From the cell containing the given text, extract its center point as (x, y) coordinate. 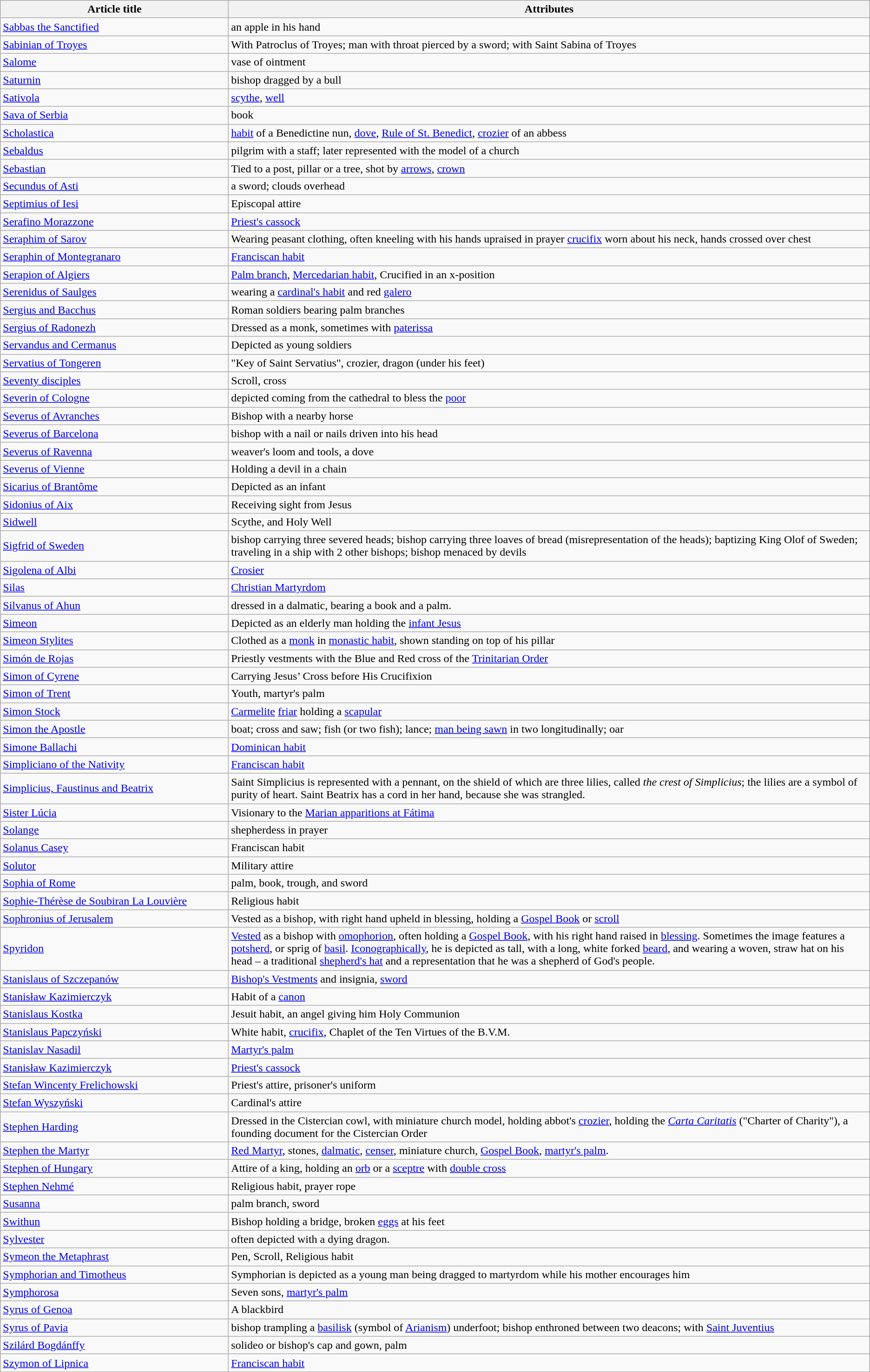
dressed in a dalmatic, bearing a book and a palm. (549, 605)
Severus of Avranches (114, 416)
wearing a cardinal's habit and red galero (549, 292)
Palm branch, Mercedarian habit, Crucified in an x-position (549, 275)
Silvanus of Ahun (114, 605)
Symeon the Metaphrast (114, 1257)
Simplicius, Faustinus and Beatrix (114, 788)
Sicarius of Brantôme (114, 486)
Cardinal's attire (549, 1103)
Vested as a bishop, with right hand upheld in blessing, holding a Gospel Book or scroll (549, 919)
Sister Lúcia (114, 813)
Scythe, and Holy Well (549, 522)
Roman soldiers bearing palm branches (549, 310)
Depicted as young soldiers (549, 345)
Seraphim of Sarov (114, 239)
Sidonius of Aix (114, 504)
Carmelite friar holding a scapular (549, 711)
Severus of Barcelona (114, 433)
Servandus and Cermanus (114, 345)
solideo or bishop's cap and gown, palm (549, 1345)
White habit, crucifix, Chaplet of the Ten Virtues of the B.V.M. (549, 1032)
Sergius of Radonezh (114, 328)
"Key of Saint Servatius", crozier, dragon (under his feet) (549, 363)
weaver's loom and tools, a dove (549, 451)
Seven sons, martyr's palm (549, 1292)
Saturnin (114, 80)
Visionary to the Marian apparitions at Fátima (549, 813)
Simpliciano of the Nativity (114, 764)
Serapion of Algiers (114, 275)
boat; cross and saw; fish (or two fish); lance; man being sawn in two longitudinally; oar (549, 729)
bishop with a nail or nails driven into his head (549, 433)
Clothed as a monk in monastic habit, shown standing on top of his pillar (549, 641)
vase of ointment (549, 62)
Solanus Casey (114, 848)
Sylvester (114, 1239)
Sebaldus (114, 151)
Stephen of Hungary (114, 1168)
Sabbas the Sanctified (114, 27)
Tied to a post, pillar or a tree, shot by arrows, crown (549, 168)
Simeon (114, 623)
Sergius and Bacchus (114, 310)
Scroll, cross (549, 381)
Priestly vestments with the Blue and Red cross of the Trinitarian Order (549, 658)
Crosier (549, 570)
scythe, well (549, 98)
With Patroclus of Troyes; man with throat pierced by a sword; with Saint Sabina of Troyes (549, 45)
bishop trampling a basilisk (symbol of Arianism) underfoot; bishop enthroned between two deacons; with Saint Juventius (549, 1327)
an apple in his hand (549, 27)
depicted coming from the cathedral to bless the poor (549, 398)
Carrying Jesus’ Cross before His Crucifixion (549, 676)
Stanislaus Kostka (114, 1014)
Habit of a canon (549, 997)
Bishop's Vestments and insignia, sword (549, 979)
book (549, 115)
Attire of a king, holding an orb or a sceptre with double cross (549, 1168)
A blackbird (549, 1310)
Seventy disciples (114, 381)
palm, book, trough, and sword (549, 883)
Sidwell (114, 522)
Scholastica (114, 133)
Simone Ballachi (114, 747)
Severus of Vienne (114, 469)
Syrus of Pavia (114, 1327)
Secundus of Asti (114, 186)
Swithun (114, 1221)
Stanislaus Papczyński (114, 1032)
Youth, martyr's palm (549, 694)
shepherdess in prayer (549, 830)
Stefan Wincenty Frelichowski (114, 1085)
Article title (114, 9)
Martyr's palm (549, 1050)
Servatius of Tongeren (114, 363)
Seraphin of Montegranaro (114, 257)
Sophia of Rome (114, 883)
Serafino Morazzone (114, 222)
Simeon Stylites (114, 641)
Stephen Harding (114, 1126)
Simón de Rojas (114, 658)
Szymon of Lipnica (114, 1363)
Spyridon (114, 949)
Severin of Cologne (114, 398)
Symphorian and Timotheus (114, 1274)
Christian Martyrdom (549, 588)
Wearing peasant clothing, often kneeling with his hands upraised in prayer crucifix worn about his neck, hands crossed over chest (549, 239)
a sword; clouds overhead (549, 186)
Simon the Apostle (114, 729)
Bishop with a nearby horse (549, 416)
Stephen Nehmé (114, 1186)
Solutor (114, 866)
Septimius of Iesi (114, 204)
Holding a devil in a chain (549, 469)
Sigolena of Albi (114, 570)
Bishop holding a bridge, broken eggs at his feet (549, 1221)
Simon Stock (114, 711)
Religious habit, prayer rope (549, 1186)
Military attire (549, 866)
Simon of Cyrene (114, 676)
Depicted as an elderly man holding the infant Jesus (549, 623)
Syrus of Genoa (114, 1310)
Severus of Ravenna (114, 451)
Stanislav Nasadil (114, 1050)
Priest's attire, prisoner's uniform (549, 1085)
often depicted with a dying dragon. (549, 1239)
Sebastian (114, 168)
Dominican habit (549, 747)
Sabinian of Troyes (114, 45)
Pen, Scroll, Religious habit (549, 1257)
Stefan Wyszyński (114, 1103)
bishop dragged by a bull (549, 80)
Silas (114, 588)
Symphorosa (114, 1292)
habit of a Benedictine nun, dove, Rule of St. Benedict, crozier of an abbess (549, 133)
Religious habit (549, 901)
Sava of Serbia (114, 115)
Depicted as an infant (549, 486)
Dressed as a monk, sometimes with paterissa (549, 328)
Sativola (114, 98)
Sophronius of Jerusalem (114, 919)
Episcopal attire (549, 204)
Szilárd Bogdánffy (114, 1345)
Stanislaus of Szczepanów (114, 979)
Solange (114, 830)
Sophie-Thérèse de Soubiran La Louvière (114, 901)
Simon of Trent (114, 694)
pilgrim with a staff; later represented with the model of a church (549, 151)
palm branch, sword (549, 1204)
Serenidus of Saulges (114, 292)
Receiving sight from Jesus (549, 504)
Jesuit habit, an angel giving him Holy Communion (549, 1014)
Stephen the Martyr (114, 1151)
Red Martyr, stones, dalmatic, censer, miniature church, Gospel Book, martyr's palm. (549, 1151)
Attributes (549, 9)
Sigfrid of Sweden (114, 546)
Symphorian is depicted as a young man being dragged to martyrdom while his mother encourages him (549, 1274)
Susanna (114, 1204)
Salome (114, 62)
